Identify which cell holds the provided text, then report its (x, y) central coordinate. 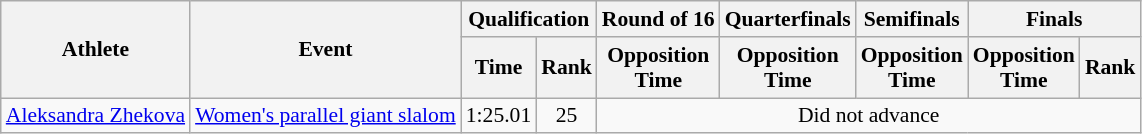
Aleksandra Zhekova (96, 116)
Event (326, 50)
Did not advance (869, 116)
Round of 16 (658, 19)
1:25.01 (498, 116)
Time (498, 68)
Women's parallel giant slalom (326, 116)
Semifinals (912, 19)
25 (566, 116)
Quarterfinals (788, 19)
Qualification (529, 19)
Athlete (96, 50)
Finals (1054, 19)
